Identify which cell holds the provided text, then report its [X, Y] central coordinate. 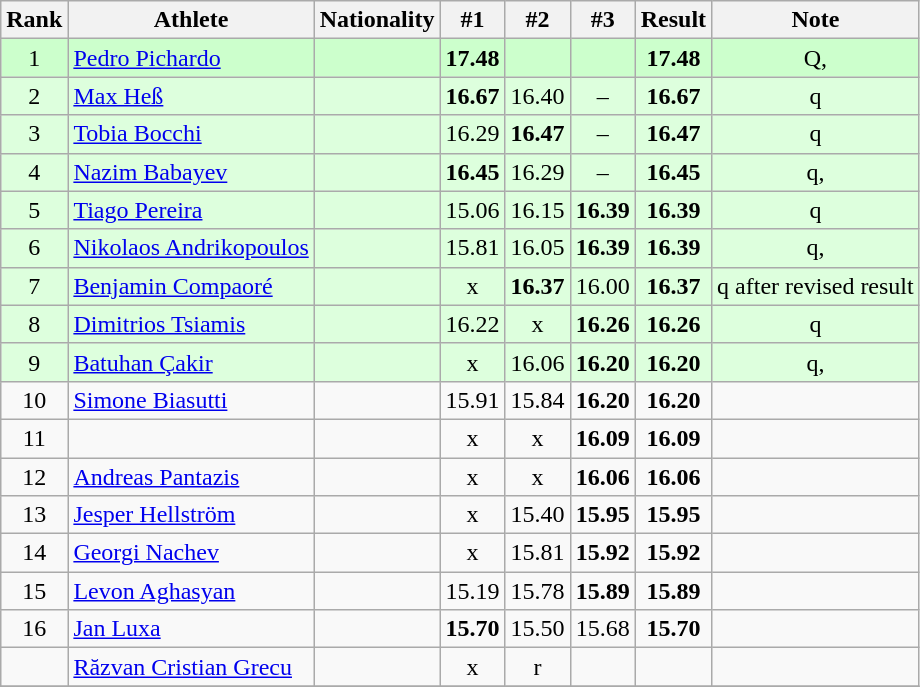
12 [34, 477]
14 [34, 553]
Nazim Babayev [191, 172]
Max Heß [191, 96]
15.78 [538, 591]
Levon Aghasyan [191, 591]
Jesper Hellström [191, 515]
15.06 [472, 210]
Tobia Bocchi [191, 134]
#2 [538, 20]
16.40 [538, 96]
Rank [34, 20]
16.22 [472, 324]
Nationality [377, 20]
Simone Biasutti [191, 400]
7 [34, 286]
Benjamin Compaoré [191, 286]
15.50 [538, 629]
q after revised result [816, 286]
13 [34, 515]
Batuhan Çakir [191, 362]
16.00 [602, 286]
#1 [472, 20]
Dimitrios Tsiamis [191, 324]
4 [34, 172]
Pedro Pichardo [191, 58]
9 [34, 362]
15.84 [538, 400]
Athlete [191, 20]
15 [34, 591]
15.40 [538, 515]
15.19 [472, 591]
Andreas Pantazis [191, 477]
Tiago Pereira [191, 210]
3 [34, 134]
Răzvan Cristian Grecu [191, 667]
16 [34, 629]
Jan Luxa [191, 629]
2 [34, 96]
Q, [816, 58]
Nikolaos Andrikopoulos [191, 248]
8 [34, 324]
1 [34, 58]
15.68 [602, 629]
6 [34, 248]
Note [816, 20]
5 [34, 210]
16.15 [538, 210]
15.91 [472, 400]
r [538, 667]
Georgi Nachev [191, 553]
10 [34, 400]
Result [673, 20]
11 [34, 438]
#3 [602, 20]
16.05 [538, 248]
